For the text-containing cell, return its midpoint in [x, y] coordinate format. 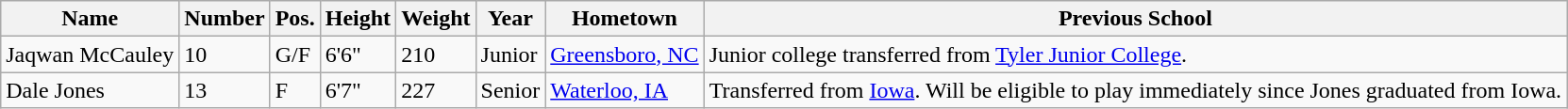
Previous School [1136, 19]
Senior [510, 90]
6'6" [358, 54]
13 [225, 90]
6'7" [358, 90]
Number [225, 19]
10 [225, 54]
Waterloo, IA [625, 90]
Greensboro, NC [625, 54]
227 [436, 90]
Dale Jones [91, 90]
Junior college transferred from Tyler Junior College. [1136, 54]
Weight [436, 19]
Transferred from Iowa. Will be eligible to play immediately since Jones graduated from Iowa. [1136, 90]
Pos. [294, 19]
Height [358, 19]
Junior [510, 54]
Year [510, 19]
Jaqwan McCauley [91, 54]
Hometown [625, 19]
210 [436, 54]
G/F [294, 54]
F [294, 90]
Name [91, 19]
